Return the (X, Y) coordinate for the center point of the cell that contains the specified text.  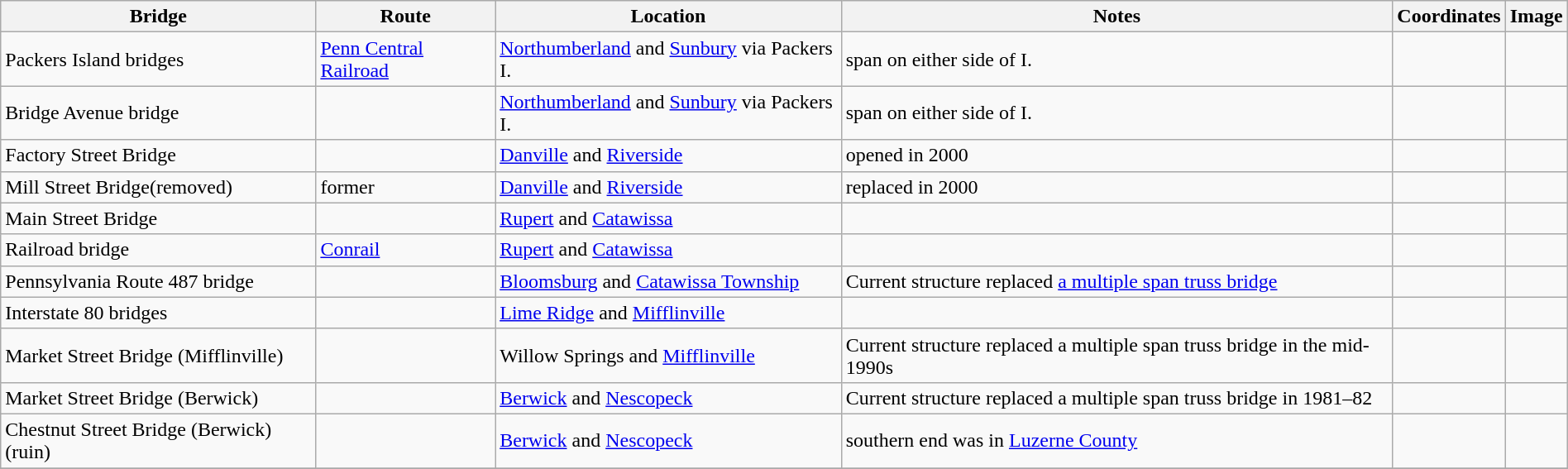
Image (1537, 17)
Current structure replaced a multiple span truss bridge (1116, 281)
replaced in 2000 (1116, 187)
Conrail (405, 250)
Willow Springs and Mifflinville (668, 356)
Factory Street Bridge (159, 156)
Pennsylvania Route 487 bridge (159, 281)
Market Street Bridge (Mifflinville) (159, 356)
former (405, 187)
Current structure replaced a multiple span truss bridge in 1981–82 (1116, 398)
opened in 2000 (1116, 156)
Chestnut Street Bridge (Berwick) (ruin) (159, 440)
Bridge Avenue bridge (159, 112)
Packers Island bridges (159, 60)
Coordinates (1449, 17)
Current structure replaced a multiple span truss bridge in the mid-1990s (1116, 356)
Mill Street Bridge(removed) (159, 187)
Lime Ridge and Mifflinville (668, 313)
Bloomsburg and Catawissa Township (668, 281)
Bridge (159, 17)
Interstate 80 bridges (159, 313)
Route (405, 17)
Market Street Bridge (Berwick) (159, 398)
Notes (1116, 17)
Railroad bridge (159, 250)
Penn Central Railroad (405, 60)
Location (668, 17)
Main Street Bridge (159, 218)
southern end was in Luzerne County (1116, 440)
